Search for the cell housing the specified text and yield its [x, y] center coordinate. 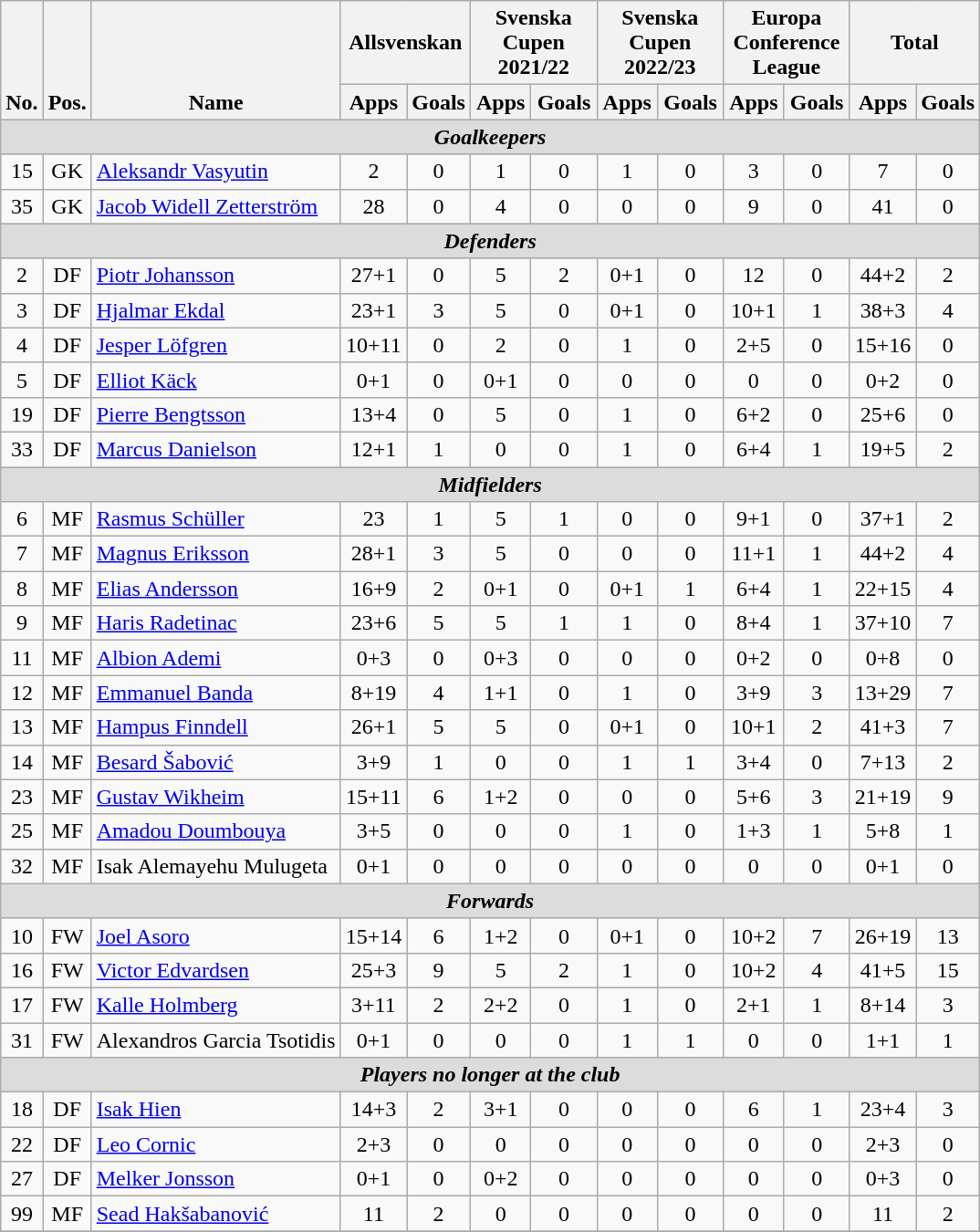
10+11 [374, 345]
32 [22, 866]
5+8 [883, 831]
Rasmus Schüller [215, 519]
Allsvenskan [405, 43]
Total [914, 43]
22 [22, 1144]
Svenska Cupen 2021/22 [533, 43]
31 [22, 1039]
8+19 [374, 693]
2+1 [754, 1005]
Jacob Widell Zetterström [215, 206]
35 [22, 206]
17 [22, 1005]
15+16 [883, 345]
Marcus Danielson [215, 449]
13+4 [374, 414]
41+3 [883, 727]
9+1 [754, 519]
14+3 [374, 1110]
Besard Šabović [215, 762]
19 [22, 414]
7+13 [883, 762]
33 [22, 449]
Alexandros Garcia Tsotidis [215, 1039]
Emmanuel Banda [215, 693]
3+5 [374, 831]
Isak Hien [215, 1110]
28+1 [374, 554]
Magnus Eriksson [215, 554]
Svenska Cupen 2022/23 [661, 43]
16 [22, 970]
12+1 [374, 449]
37+10 [883, 623]
Forwards [491, 901]
8+4 [754, 623]
Haris Radetinac [215, 623]
26+19 [883, 935]
Sead Hakšabanović [215, 1214]
Amadou Doumbouya [215, 831]
23+6 [374, 623]
Leo Cornic [215, 1144]
19+5 [883, 449]
37+1 [883, 519]
Kalle Holmberg [215, 1005]
22+15 [883, 589]
Players no longer at the club [491, 1075]
28 [374, 206]
2+5 [754, 345]
3+4 [754, 762]
8 [22, 589]
15+11 [374, 797]
10 [22, 935]
1+3 [754, 831]
23+1 [374, 310]
Victor Edvardsen [215, 970]
Piotr Johansson [215, 276]
5+6 [754, 797]
11+1 [754, 554]
23+4 [883, 1110]
3+1 [500, 1110]
No. [22, 60]
Albion Ademi [215, 658]
3+11 [374, 1005]
Name [215, 60]
Jesper Löfgren [215, 345]
38+3 [883, 310]
8+14 [883, 1005]
Elliot Käck [215, 380]
0+8 [883, 658]
21+19 [883, 797]
2+2 [500, 1005]
Europa Conference League [787, 43]
Hjalmar Ekdal [215, 310]
Pos. [68, 60]
27+1 [374, 276]
Elias Andersson [215, 589]
26+1 [374, 727]
Isak Alemayehu Mulugeta [215, 866]
15+14 [374, 935]
Joel Asoro [215, 935]
Goalkeepers [491, 137]
41 [883, 206]
14 [22, 762]
Midfielders [491, 485]
Aleksandr Vasyutin [215, 172]
41+5 [883, 970]
25 [22, 831]
99 [22, 1214]
27 [22, 1179]
25+3 [374, 970]
Defenders [491, 241]
6+2 [754, 414]
18 [22, 1110]
Pierre Bengtsson [215, 414]
Hampus Finndell [215, 727]
25+6 [883, 414]
Gustav Wikheim [215, 797]
Melker Jonsson [215, 1179]
13+29 [883, 693]
16+9 [374, 589]
